Extract the (x, y) coordinate from the center of the cell holding the provided text.  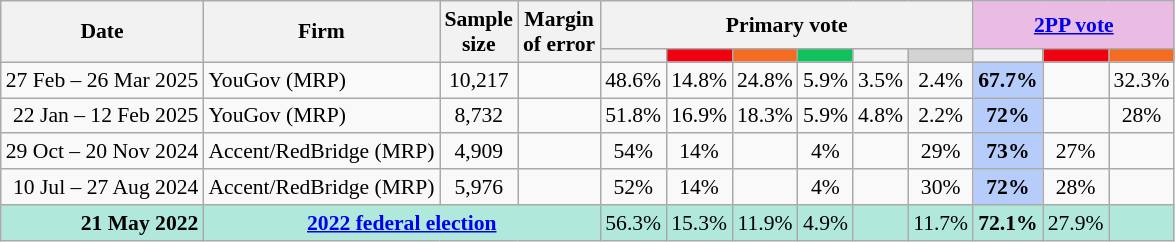
3.5% (880, 80)
27% (1076, 152)
Primary vote (786, 25)
56.3% (633, 223)
Marginof error (559, 32)
2.4% (940, 80)
11.9% (765, 223)
4,909 (479, 152)
2.2% (940, 116)
Samplesize (479, 32)
54% (633, 152)
29 Oct – 20 Nov 2024 (102, 152)
Date (102, 32)
72.1% (1008, 223)
10 Jul – 27 Aug 2024 (102, 187)
48.6% (633, 80)
11.7% (940, 223)
2022 federal election (402, 223)
4.8% (880, 116)
15.3% (699, 223)
18.3% (765, 116)
21 May 2022 (102, 223)
29% (940, 152)
52% (633, 187)
8,732 (479, 116)
22 Jan – 12 Feb 2025 (102, 116)
10,217 (479, 80)
27.9% (1076, 223)
14.8% (699, 80)
24.8% (765, 80)
32.3% (1142, 80)
27 Feb – 26 Mar 2025 (102, 80)
51.8% (633, 116)
67.7% (1008, 80)
30% (940, 187)
73% (1008, 152)
16.9% (699, 116)
2PP vote (1074, 25)
5,976 (479, 187)
Firm (321, 32)
4.9% (826, 223)
